Detect which cell encompasses the target text, then output its [X, Y] center coordinate. 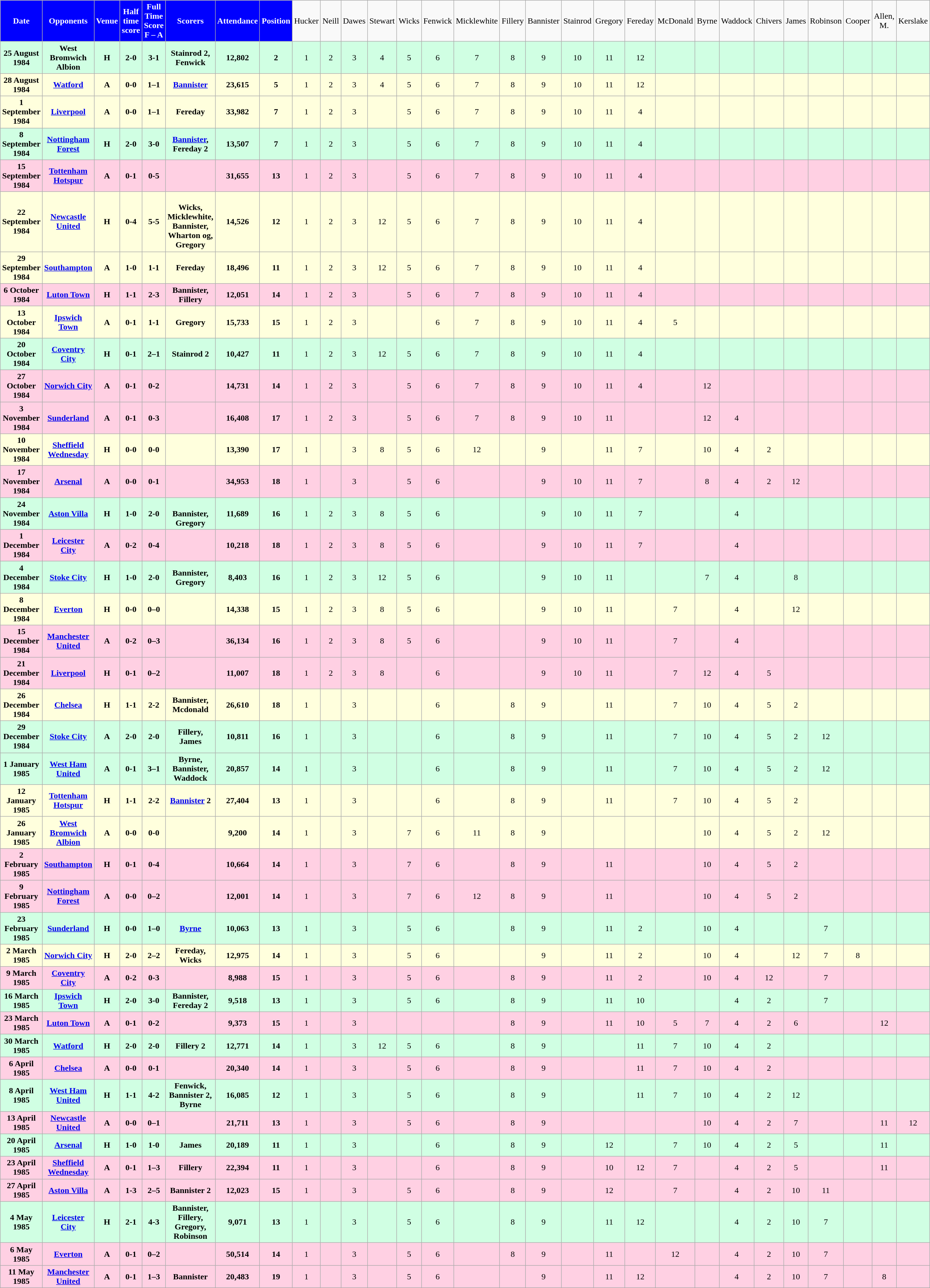
28 August 1984 [21, 85]
4-3 [154, 1222]
3 November 1984 [21, 418]
2-1 [131, 1222]
1 December 1984 [21, 545]
8,988 [238, 978]
10 November 1984 [21, 450]
Wicks, Micklewhite, Bannister, Wharton og, Gregory [191, 222]
1-3 [131, 1190]
19 [276, 1277]
Waddock [736, 21]
24 November 1984 [21, 514]
9,373 [238, 1023]
5-5 [154, 222]
Position [276, 21]
2–1 [154, 354]
33,982 [238, 112]
9 March 1985 [21, 978]
27 October 1984 [21, 386]
26 January 1985 [21, 832]
Bannister, Mcdonald [191, 705]
Fenwick, Bannister 2, Byrne [191, 1095]
11,007 [238, 673]
4 May 1985 [21, 1222]
15 September 1984 [21, 176]
12,023 [238, 1190]
23 March 1985 [21, 1023]
21,711 [238, 1123]
3-1 [154, 58]
21 December 1984 [21, 673]
Half time score [131, 21]
12,051 [238, 295]
27,404 [238, 800]
Stainrod 2, Fenwick [191, 58]
10,811 [238, 737]
11 May 1985 [21, 1277]
Stainrod 2 [191, 354]
26,610 [238, 705]
Fereday, Wicks [191, 956]
29 September 1984 [21, 268]
11,689 [238, 514]
1 September 1984 [21, 112]
0–0 [154, 609]
22,394 [238, 1168]
3–1 [154, 769]
2-3 [154, 295]
8 December 1984 [21, 609]
9 February 1985 [21, 896]
12,975 [238, 956]
13 October 1984 [21, 322]
9,518 [238, 1001]
Scorers [191, 21]
2 February 1985 [21, 864]
8,403 [238, 577]
20,189 [238, 1145]
13,507 [238, 144]
Venue [107, 21]
14,338 [238, 609]
15,733 [238, 322]
6 October 1984 [21, 295]
20,340 [238, 1068]
29 December 1984 [21, 737]
16,408 [238, 418]
Fenwick [438, 21]
2–5 [154, 1190]
10,063 [238, 928]
Full Time ScoreF – A [154, 21]
0–1 [154, 1123]
31,655 [238, 176]
23 April 1985 [21, 1168]
8 April 1985 [21, 1095]
13 April 1985 [21, 1123]
10,664 [238, 864]
Micklewhite [477, 21]
1 January 1985 [21, 769]
6 April 1985 [21, 1068]
25 August 1984 [21, 58]
Opponents [68, 21]
12,802 [238, 58]
Kerslake [913, 21]
2–2 [154, 956]
9,200 [238, 832]
14,731 [238, 386]
10,218 [238, 545]
Fillery 2 [191, 1046]
Robinson [826, 21]
0–3 [154, 641]
Attendance [238, 21]
4 December 1984 [21, 577]
Stewart [382, 21]
27 April 1985 [21, 1190]
18,496 [238, 268]
Fillery, James [191, 737]
6 May 1985 [21, 1254]
Wicks [409, 21]
30 March 1985 [21, 1046]
12,001 [238, 896]
36,134 [238, 641]
20,857 [238, 769]
17 November 1984 [21, 482]
26 December 1984 [21, 705]
Hucker [307, 21]
Bannister, Fillery [191, 295]
13,390 [238, 450]
16 March 1985 [21, 1001]
2 March 1985 [21, 956]
Date [21, 21]
Byrne, Bannister, Waddock [191, 769]
10,427 [238, 354]
12 January 1985 [21, 800]
23 February 1985 [21, 928]
20 October 1984 [21, 354]
14,526 [238, 222]
McDonald [675, 21]
Neill [330, 21]
Stainrod [577, 21]
16,085 [238, 1095]
9,071 [238, 1222]
Dawes [354, 21]
20 April 1985 [21, 1145]
20,483 [238, 1277]
1–0 [154, 928]
50,514 [238, 1254]
0-5 [154, 176]
Allen, M. [884, 21]
15 December 1984 [21, 641]
12,771 [238, 1046]
Chivers [769, 21]
Bannister, Fillery, Gregory, Robinson [191, 1222]
8 September 1984 [21, 144]
Cooper [858, 21]
34,953 [238, 482]
23,615 [238, 85]
4-2 [154, 1095]
22 September 1984 [21, 222]
